Extract the [X, Y] coordinate from the center of the cell holding the provided text.  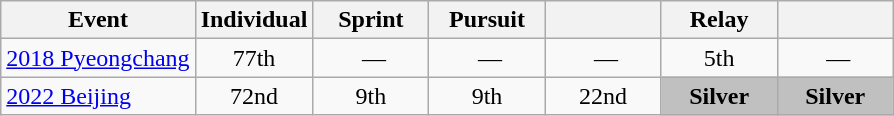
Event [98, 20]
Sprint [371, 20]
Pursuit [487, 20]
2018 Pyeongchang [98, 58]
5th [719, 58]
Relay [719, 20]
Individual [254, 20]
72nd [254, 96]
2022 Beijing [98, 96]
77th [254, 58]
22nd [603, 96]
